Capture the cell that displays the provided text and extract its (x, y) central coordinate. 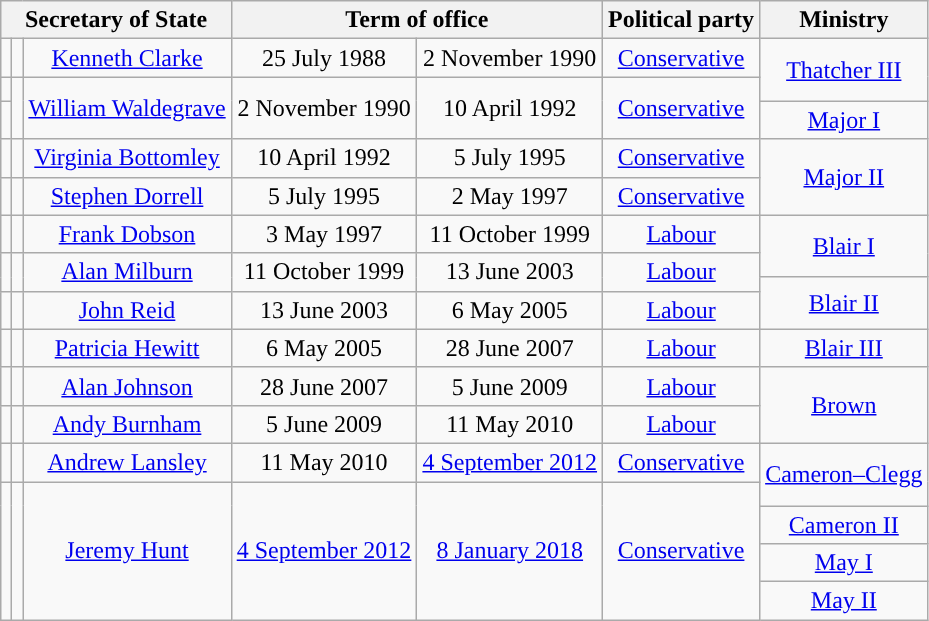
Patricia Hewitt (127, 348)
William Waldegrave (127, 108)
May I (844, 563)
Alan Milburn (127, 272)
Andrew Lansley (127, 462)
Term of office (416, 20)
Secretary of State (116, 20)
Brown (844, 405)
8 January 2018 (510, 551)
Blair III (844, 348)
Major II (844, 177)
Stephen Dorrell (127, 196)
25 July 1988 (324, 58)
Ministry (844, 20)
3 May 1997 (324, 234)
Blair II (844, 303)
Blair I (844, 246)
Cameron–Clegg (844, 474)
Virginia Bottomley (127, 158)
Andy Burnham (127, 424)
Alan Johnson (127, 386)
Major I (844, 120)
Frank Dobson (127, 234)
Political party (682, 20)
Kenneth Clarke (127, 58)
Jeremy Hunt (127, 551)
Thatcher III (844, 70)
2 May 1997 (510, 196)
Cameron II (844, 525)
May II (844, 601)
John Reid (127, 310)
